Find where the given text appears and provide that cell's center as [X, Y] coordinate. 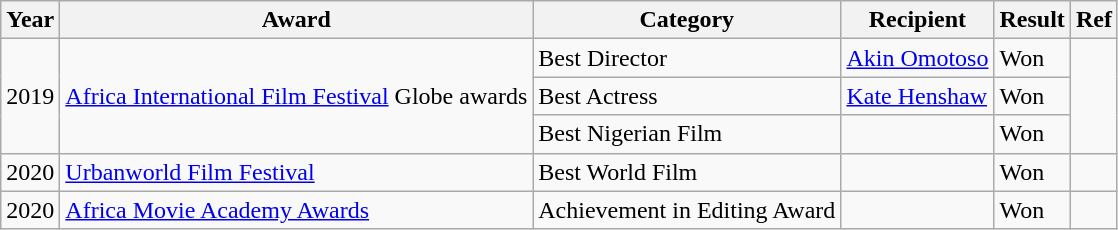
Africa Movie Academy Awards [296, 210]
Best Actress [687, 96]
Year [30, 20]
Award [296, 20]
Ref [1094, 20]
Result [1032, 20]
Urbanworld Film Festival [296, 172]
2019 [30, 96]
Best World Film [687, 172]
Africa International Film Festival Globe awards [296, 96]
Recipient [918, 20]
Category [687, 20]
Best Nigerian Film [687, 134]
Best Director [687, 58]
Achievement in Editing Award [687, 210]
Akin Omotoso [918, 58]
Kate Henshaw [918, 96]
